Return [x, y] of the center of cell containing provided text 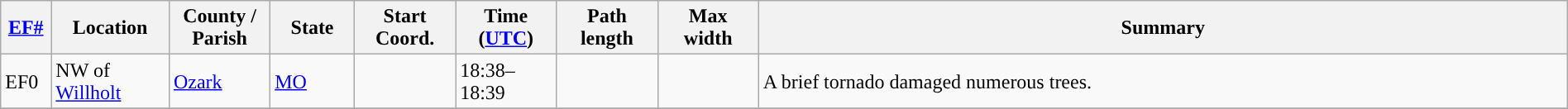
State [313, 28]
A brief tornado damaged numerous trees. [1163, 81]
Max width [708, 28]
18:38–18:39 [506, 81]
NW of Willholt [111, 81]
EF# [26, 28]
EF0 [26, 81]
Path length [607, 28]
Summary [1163, 28]
Time (UTC) [506, 28]
Start Coord. [404, 28]
Location [111, 28]
Ozark [219, 81]
MO [313, 81]
County / Parish [219, 28]
